For the text-containing cell, return its midpoint in (x, y) coordinate format. 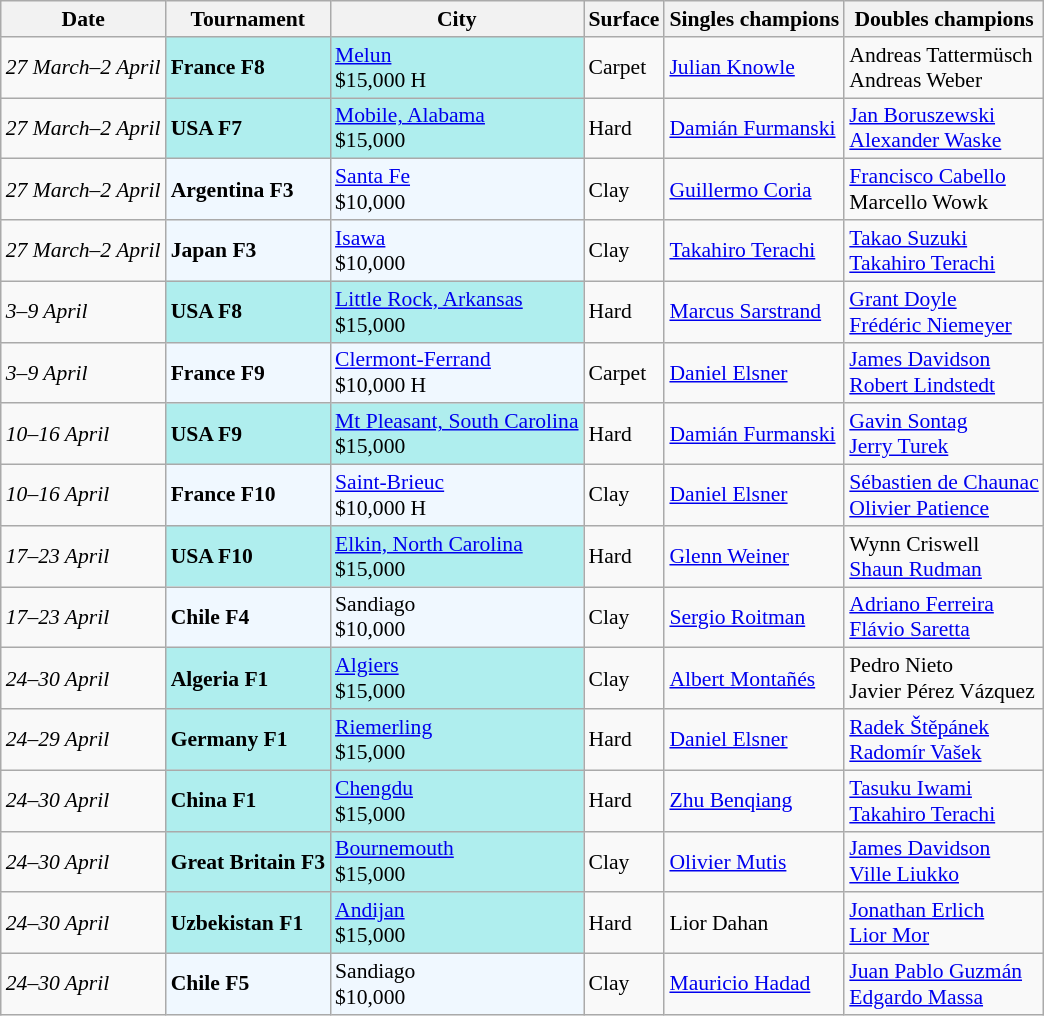
James Davidson Robert Lindstedt (944, 372)
Algiers $15,000 (457, 678)
USA F8 (248, 312)
James Davidson Ville Liukko (944, 862)
Germany F1 (248, 740)
Glenn Weiner (754, 556)
Francisco Cabello Marcello Wowk (944, 190)
Doubles champions (944, 19)
Juan Pablo Guzmán Edgardo Massa (944, 984)
France F9 (248, 372)
Mt Pleasant, South Carolina $15,000 (457, 434)
Sébastien de Chaunac Olivier Patience (944, 496)
Clermont-Ferrand $10,000 H (457, 372)
Julian Knowle (754, 68)
Santa Fe $10,000 (457, 190)
Olivier Mutis (754, 862)
Isawa $10,000 (457, 250)
Zhu Benqiang (754, 800)
Guillermo Coria (754, 190)
Argentina F3 (248, 190)
Elkin, North Carolina $15,000 (457, 556)
Takahiro Terachi (754, 250)
Great Britain F3 (248, 862)
Lior Dahan (754, 924)
Mauricio Hadad (754, 984)
Bournemouth $15,000 (457, 862)
Singles champions (754, 19)
Adriano Ferreira Flávio Saretta (944, 618)
Melun $15,000 H (457, 68)
Wynn Criswell Shaun Rudman (944, 556)
Tournament (248, 19)
Tasuku Iwami Takahiro Terachi (944, 800)
Japan F3 (248, 250)
France F10 (248, 496)
China F1 (248, 800)
Mobile, Alabama $15,000 (457, 128)
Saint-Brieuc $10,000 H (457, 496)
Riemerling $15,000 (457, 740)
Date (84, 19)
Pedro Nieto Javier Pérez Vázquez (944, 678)
USA F10 (248, 556)
Chile F4 (248, 618)
Chile F5 (248, 984)
Takao Suzuki Takahiro Terachi (944, 250)
Jan Boruszewski Alexander Waske (944, 128)
Jonathan Erlich Lior Mor (944, 924)
USA F7 (248, 128)
City (457, 19)
Grant Doyle Frédéric Niemeyer (944, 312)
France F8 (248, 68)
Sergio Roitman (754, 618)
Andijan $15,000 (457, 924)
Uzbekistan F1 (248, 924)
Andreas Tattermüsch Andreas Weber (944, 68)
Algeria F1 (248, 678)
USA F9 (248, 434)
Albert Montañés (754, 678)
Radek Štěpánek Radomír Vašek (944, 740)
Little Rock, Arkansas $15,000 (457, 312)
24–29 April (84, 740)
Surface (624, 19)
Marcus Sarstrand (754, 312)
Gavin Sontag Jerry Turek (944, 434)
Chengdu $15,000 (457, 800)
